Pinpoint the cell where the given text exists, returning its (x, y) midpoint coordinate. 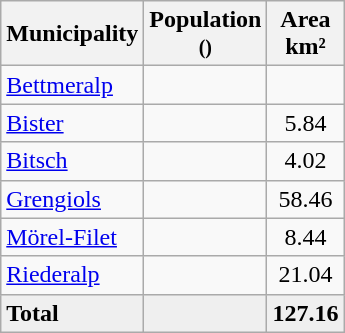
8.44 (306, 237)
Total (72, 313)
Area km² (306, 34)
Riederalp (72, 275)
Mörel-Filet (72, 237)
Bettmeralp (72, 85)
Bitsch (72, 161)
Population() (206, 34)
Grengiols (72, 199)
Municipality (72, 34)
58.46 (306, 199)
21.04 (306, 275)
Bister (72, 123)
4.02 (306, 161)
5.84 (306, 123)
127.16 (306, 313)
